Output the [x, y] coordinate of the center of the cell containing the given text.  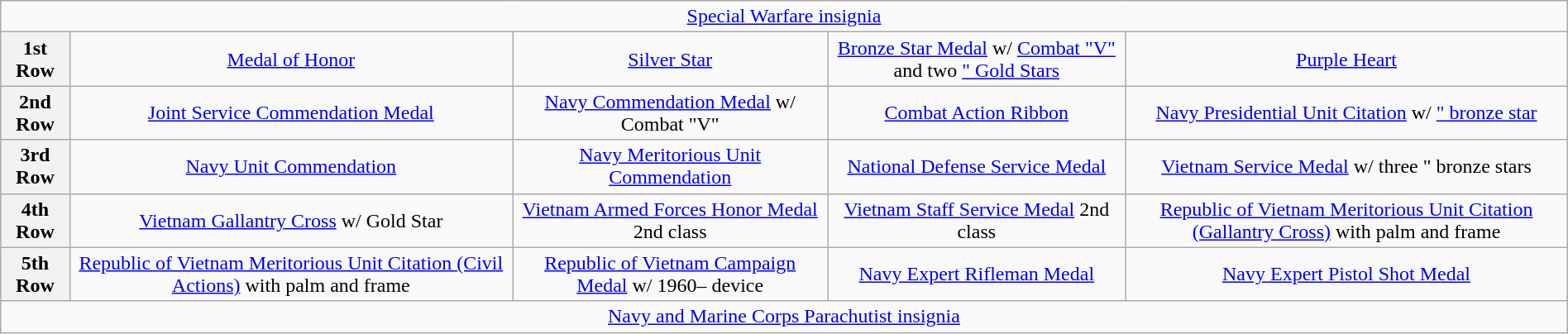
Vietnam Armed Forces Honor Medal 2nd class [670, 220]
Republic of Vietnam Campaign Medal w/ 1960– device [670, 274]
Purple Heart [1346, 60]
3rd Row [35, 167]
Bronze Star Medal w/ Combat "V" and two " Gold Stars [977, 60]
Navy Expert Rifleman Medal [977, 274]
Vietnam Gallantry Cross w/ Gold Star [291, 220]
5th Row [35, 274]
Republic of Vietnam Meritorious Unit Citation (Civil Actions) with palm and frame [291, 274]
Vietnam Service Medal w/ three " bronze stars [1346, 167]
Navy Presidential Unit Citation w/ " bronze star [1346, 112]
Joint Service Commendation Medal [291, 112]
Medal of Honor [291, 60]
Navy and Marine Corps Parachutist insignia [784, 317]
National Defense Service Medal [977, 167]
Navy Meritorious Unit Commendation [670, 167]
Combat Action Ribbon [977, 112]
Special Warfare insignia [784, 17]
Silver Star [670, 60]
1st Row [35, 60]
Vietnam Staff Service Medal 2nd class [977, 220]
Navy Unit Commendation [291, 167]
Navy Commendation Medal w/ Combat "V" [670, 112]
4th Row [35, 220]
2nd Row [35, 112]
Navy Expert Pistol Shot Medal [1346, 274]
Republic of Vietnam Meritorious Unit Citation (Gallantry Cross) with palm and frame [1346, 220]
